Output the [X, Y] coordinate of the center of the cell containing the given text.  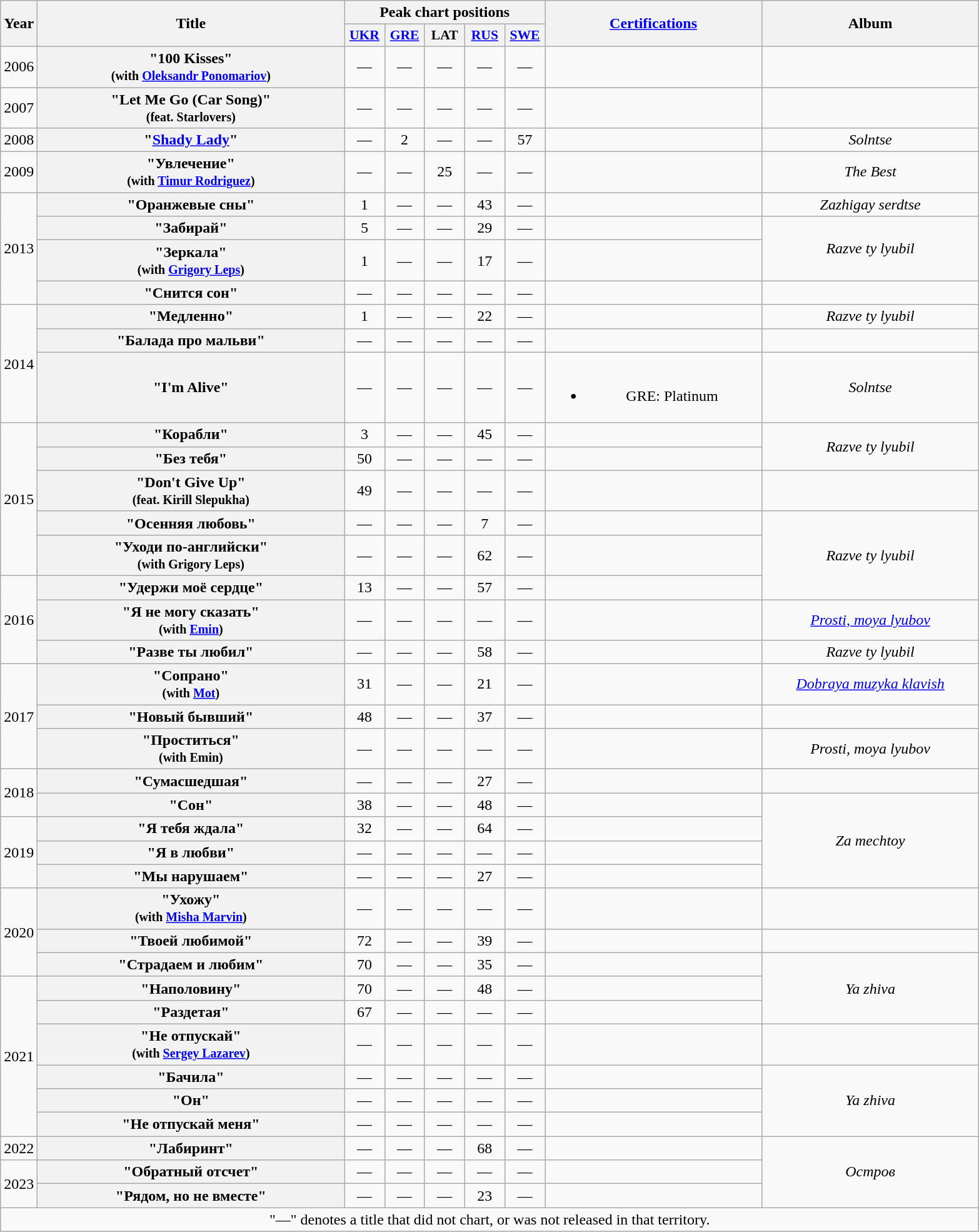
3 [364, 435]
"Я в любви" [191, 852]
43 [484, 204]
2016 [19, 619]
68 [484, 1148]
72 [364, 941]
SWE [525, 36]
RUS [484, 36]
"Ухожу"(with Misha Marvin) [191, 908]
Zazhigay serdtse [870, 204]
"Обратный отсчет" [191, 1172]
2015 [19, 499]
23 [484, 1196]
"Сон" [191, 805]
Peak chart positions [445, 13]
2013 [19, 249]
Year [19, 24]
"Я тебя ждала" [191, 829]
"Забирай" [191, 228]
Album [870, 24]
5 [364, 228]
38 [364, 805]
"Рядом, но не вместе" [191, 1196]
"I'm Alive" [191, 388]
2009 [19, 173]
2008 [19, 140]
37 [484, 717]
"Корабли" [191, 435]
"Снится сон" [191, 293]
21 [484, 684]
"Я не могу сказать"(with Emin) [191, 619]
GRE: Platinum [654, 388]
"Don't Give Up"(feat. Kirill Slepukha) [191, 490]
22 [484, 316]
"—" denotes a title that did not chart, or was not released in that territory. [490, 1219]
"Сопрано"(with Mot) [191, 684]
67 [364, 1012]
"Наполовину" [191, 988]
31 [364, 684]
"Бачила" [191, 1076]
"Раздетая" [191, 1012]
2021 [19, 1056]
"Мы нарушаем" [191, 876]
"Страдаем и любим" [191, 964]
"Лабиринт" [191, 1148]
2017 [19, 717]
"Новый бывший" [191, 717]
"Он" [191, 1101]
64 [484, 829]
58 [484, 652]
29 [484, 228]
Остров [870, 1172]
The Best [870, 173]
"Shady Lady" [191, 140]
45 [484, 435]
"Не отпускай меня" [191, 1124]
"Твоей любимой" [191, 941]
"Проститься"(with Emin) [191, 749]
32 [364, 829]
35 [484, 964]
"Разве ты любил" [191, 652]
"Балада про мальви" [191, 340]
17 [484, 260]
49 [364, 490]
"Оранжевые сны" [191, 204]
2022 [19, 1148]
39 [484, 941]
"Без тебя" [191, 458]
"Уходи по-английски"(with Grigory Leps) [191, 555]
"Зеркала"(with Grigory Leps) [191, 260]
UKR [364, 36]
"100 Kisses"(with Oleksandr Ponomariov) [191, 66]
2014 [19, 364]
2023 [19, 1184]
2018 [19, 793]
Title [191, 24]
LAT [444, 36]
2006 [19, 66]
2007 [19, 108]
62 [484, 555]
2020 [19, 932]
Certifications [654, 24]
7 [484, 523]
GRE [404, 36]
Za mechtoy [870, 841]
"Медленно" [191, 316]
25 [444, 173]
"Сумасшедшая" [191, 781]
"Удержи моё сердце" [191, 587]
50 [364, 458]
"Let Me Go (Car Song)"(feat. Starlovers) [191, 108]
13 [364, 587]
"Осенняя любовь" [191, 523]
Dobraya muzyka klavish [870, 684]
"Увлечение"(with Timur Rodriguez) [191, 173]
2019 [19, 852]
2 [404, 140]
"Не отпускай"(with Sergey Lazarev) [191, 1044]
